Provide the (x, y) coordinate of the cell's center where the given text is located.  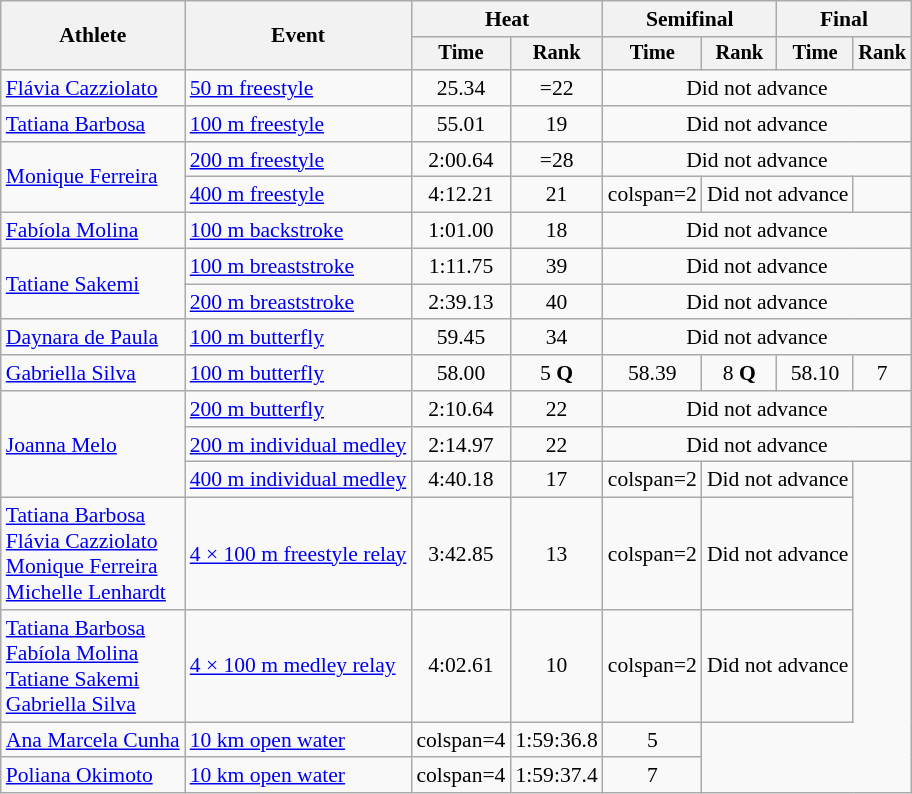
100 m freestyle (298, 124)
Tatiana BarbosaFabíola MolinaTatiane SakemiGabriella Silva (93, 666)
1:59:36.8 (556, 740)
50 m freestyle (298, 88)
40 (556, 302)
Tatiana Barbosa (93, 124)
17 (556, 480)
3:42.85 (460, 554)
4:40.18 (460, 480)
2:10.64 (460, 409)
1:59:37.4 (556, 776)
Final (844, 19)
1:11.75 (460, 267)
Daynara de Paula (93, 338)
Semifinal (690, 19)
100 m backstroke (298, 231)
39 (556, 267)
=28 (556, 160)
4:02.61 (460, 666)
19 (556, 124)
Fabíola Molina (93, 231)
=22 (556, 88)
2:39.13 (460, 302)
100 m breaststroke (298, 267)
58.39 (652, 373)
18 (556, 231)
Athlete (93, 36)
200 m butterfly (298, 409)
55.01 (460, 124)
58.00 (460, 373)
5 Q (556, 373)
Ana Marcela Cunha (93, 740)
13 (556, 554)
Event (298, 36)
10 (556, 666)
Heat (506, 19)
Poliana Okimoto (93, 776)
59.45 (460, 338)
200 m breaststroke (298, 302)
200 m individual medley (298, 445)
8 Q (740, 373)
5 (652, 740)
400 m individual medley (298, 480)
4 × 100 m freestyle relay (298, 554)
4 × 100 m medley relay (298, 666)
21 (556, 195)
25.34 (460, 88)
Joanna Melo (93, 444)
Gabriella Silva (93, 373)
2:14.97 (460, 445)
200 m freestyle (298, 160)
2:00.64 (460, 160)
Monique Ferreira (93, 178)
Flávia Cazziolato (93, 88)
1:01.00 (460, 231)
400 m freestyle (298, 195)
Tatiana BarbosaFlávia CazziolatoMonique FerreiraMichelle Lenhardt (93, 554)
4:12.21 (460, 195)
58.10 (816, 373)
34 (556, 338)
Tatiane Sakemi (93, 284)
